Locate the cell with the specified text and output its (X, Y) center coordinate. 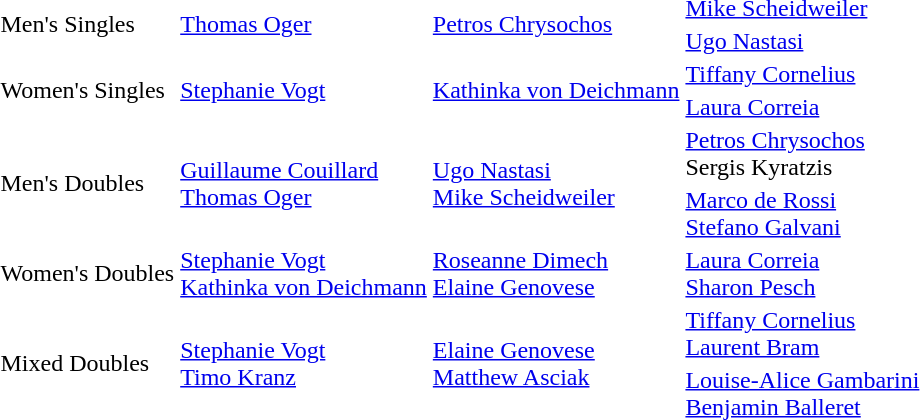
Kathinka von Deichmann (556, 90)
Guillaume Couillard Thomas Oger (304, 184)
Ugo Nastasi Mike Scheidweiler (556, 184)
Stephanie Vogt Kathinka von Deichmann (304, 274)
Stephanie Vogt (304, 90)
Roseanne Dimech Elaine Genovese (556, 274)
